Provide the (X, Y) coordinate of the cell's center where the given text is located.  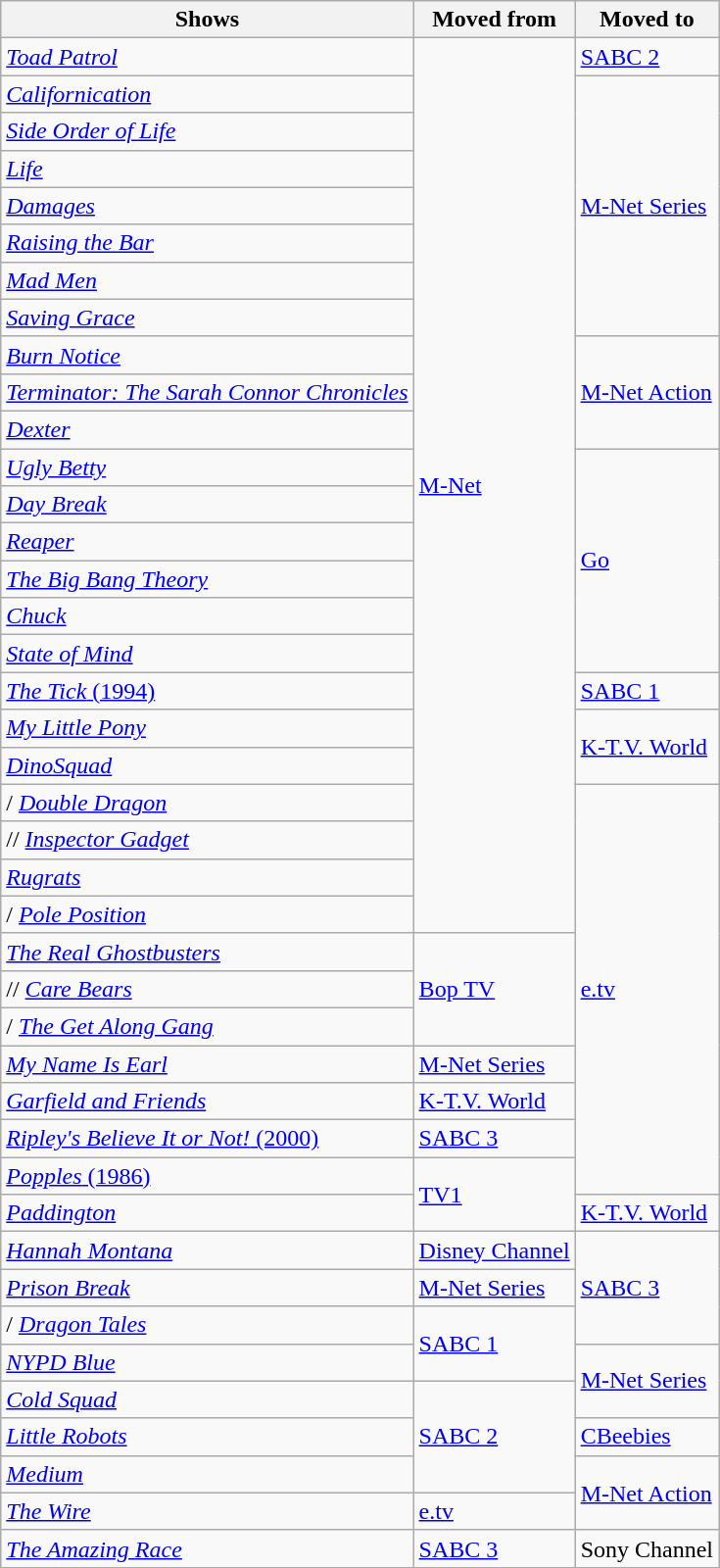
/ Pole Position (208, 914)
NYPD Blue (208, 1362)
Prison Break (208, 1288)
State of Mind (208, 654)
Day Break (208, 505)
The Real Ghostbusters (208, 952)
/ Dragon Tales (208, 1325)
Sony Channel (647, 1548)
Mad Men (208, 280)
Shows (208, 20)
TV1 (494, 1195)
The Big Bang Theory (208, 579)
DinoSquad (208, 765)
Little Robots (208, 1437)
Medium (208, 1474)
/ Double Dragon (208, 803)
Hannah Montana (208, 1250)
My Name Is Earl (208, 1063)
The Tick (1994) (208, 691)
Ripley's Believe It or Not! (2000) (208, 1139)
Moved from (494, 20)
// Inspector Gadget (208, 840)
Burn Notice (208, 355)
Garfield and Friends (208, 1102)
Chuck (208, 616)
Californication (208, 94)
My Little Pony (208, 728)
Damages (208, 206)
Rugrats (208, 877)
Cold Squad (208, 1399)
Moved to (647, 20)
The Wire (208, 1511)
Paddington (208, 1213)
Side Order of Life (208, 131)
Bop TV (494, 989)
Ugly Betty (208, 467)
The Amazing Race (208, 1548)
Life (208, 169)
Go (647, 561)
Terminator: The Sarah Connor Chronicles (208, 392)
Saving Grace (208, 318)
M-Net (494, 486)
Reaper (208, 542)
Raising the Bar (208, 243)
Popples (1986) (208, 1176)
/ The Get Along Gang (208, 1026)
Disney Channel (494, 1250)
Dexter (208, 429)
Toad Patrol (208, 57)
// Care Bears (208, 989)
CBeebies (647, 1437)
